Return (x, y) of the center of cell containing provided text 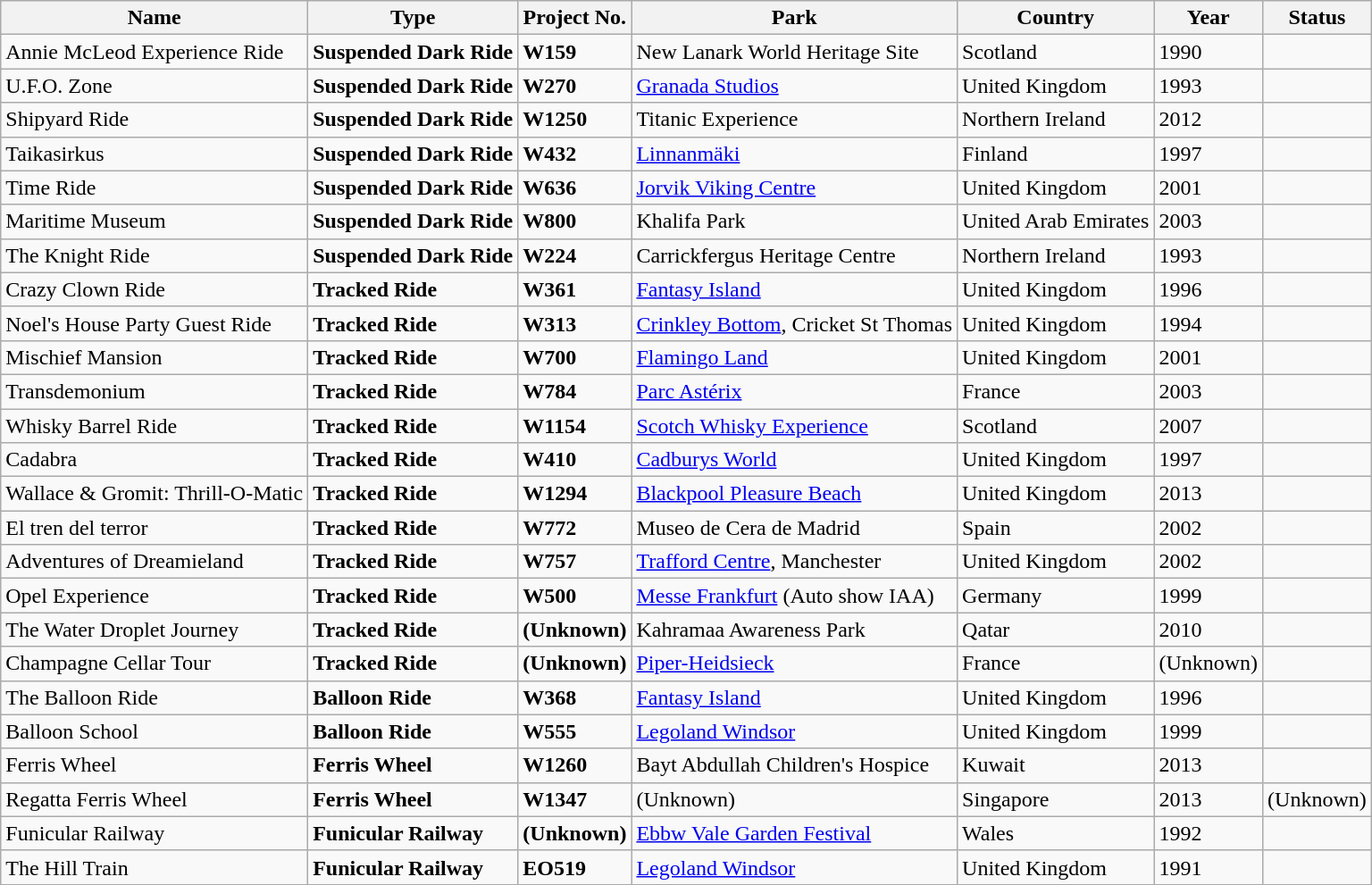
Jorvik Viking Centre (795, 188)
The Knight Ride (155, 255)
W368 (575, 697)
Crinkley Bottom, Cricket St Thomas (795, 323)
Khalifa Park (795, 221)
Parc Astérix (795, 391)
Status (1318, 18)
Taikasirkus (155, 154)
W1347 (575, 799)
Cadabra (155, 460)
W224 (575, 255)
Type (413, 18)
2012 (1209, 120)
Blackpool Pleasure Beach (795, 494)
Singapore (1056, 799)
Linnanmäki (795, 154)
W500 (575, 596)
W410 (575, 460)
W1294 (575, 494)
W1260 (575, 765)
Titanic Experience (795, 120)
The Hill Train (155, 867)
Noel's House Party Guest Ride (155, 323)
Name (155, 18)
Country (1056, 18)
Champagne Cellar Tour (155, 664)
Opel Experience (155, 596)
Germany (1056, 596)
Year (1209, 18)
New Lanark World Heritage Site (795, 52)
U.F.O. Zone (155, 86)
W636 (575, 188)
2010 (1209, 630)
W361 (575, 289)
Messe Frankfurt (Auto show IAA) (795, 596)
1994 (1209, 323)
W313 (575, 323)
Finland (1056, 154)
Cadburys World (795, 460)
W757 (575, 562)
W432 (575, 154)
W1250 (575, 120)
Adventures of Dreamieland (155, 562)
Scotch Whisky Experience (795, 426)
Museo de Cera de Madrid (795, 528)
Time Ride (155, 188)
Qatar (1056, 630)
Kuwait (1056, 765)
Shipyard Ride (155, 120)
W1154 (575, 426)
United Arab Emirates (1056, 221)
Bayt Abdullah Children's Hospice (795, 765)
1991 (1209, 867)
Trafford Centre, Manchester (795, 562)
The Water Droplet Journey (155, 630)
Ebbw Vale Garden Festival (795, 833)
The Balloon Ride (155, 697)
Maritime Museum (155, 221)
W700 (575, 357)
Flamingo Land (795, 357)
Whisky Barrel Ride (155, 426)
W159 (575, 52)
Wales (1056, 833)
Regatta Ferris Wheel (155, 799)
Wallace & Gromit: Thrill-O-Matic (155, 494)
Balloon School (155, 731)
W555 (575, 731)
El tren del terror (155, 528)
Transdemonium (155, 391)
EO519 (575, 867)
Project No. (575, 18)
Annie McLeod Experience Ride (155, 52)
Piper-Heidsieck (795, 664)
Mischief Mansion (155, 357)
2007 (1209, 426)
Spain (1056, 528)
W772 (575, 528)
Park (795, 18)
Crazy Clown Ride (155, 289)
W784 (575, 391)
W800 (575, 221)
1992 (1209, 833)
W270 (575, 86)
Carrickfergus Heritage Centre (795, 255)
Granada Studios (795, 86)
1990 (1209, 52)
Kahramaa Awareness Park (795, 630)
